Return the [x, y] coordinate for the center point of the cell that contains the specified text.  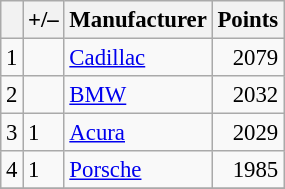
2 [12, 95]
2032 [248, 95]
Porsche [138, 170]
+/– [44, 20]
Manufacturer [138, 20]
3 [12, 133]
2079 [248, 58]
4 [12, 170]
Points [248, 20]
1985 [248, 170]
Cadillac [138, 58]
Acura [138, 133]
2029 [248, 133]
BMW [138, 95]
